Output the [x, y] coordinate of the center of the cell containing the given text.  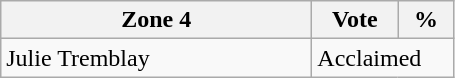
% [426, 20]
Vote [355, 20]
Acclaimed [383, 58]
Zone 4 [156, 20]
Julie Tremblay [156, 58]
